Locate the cell with the specified text and output its (x, y) center coordinate. 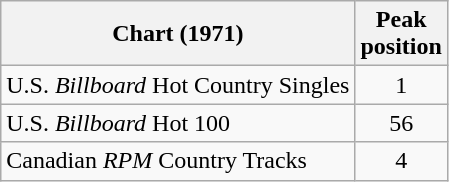
1 (401, 85)
Canadian RPM Country Tracks (178, 161)
U.S. Billboard Hot Country Singles (178, 85)
4 (401, 161)
56 (401, 123)
U.S. Billboard Hot 100 (178, 123)
Chart (1971) (178, 34)
Peakposition (401, 34)
